Output the (x, y) coordinate of the center of the cell containing the given text.  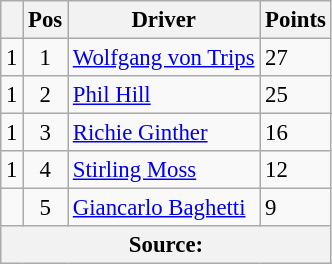
12 (296, 170)
27 (296, 58)
Pos (46, 20)
Driver (164, 20)
Giancarlo Baghetti (164, 208)
16 (296, 133)
Richie Ginther (164, 133)
3 (46, 133)
9 (296, 208)
4 (46, 170)
Stirling Moss (164, 170)
5 (46, 208)
2 (46, 95)
Points (296, 20)
Wolfgang von Trips (164, 58)
Phil Hill (164, 95)
Source: (166, 245)
25 (296, 95)
